Identify which cell holds the provided text, then report its (x, y) central coordinate. 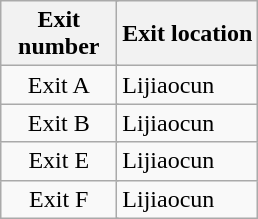
Exit A (59, 85)
Exit E (59, 161)
Exit F (59, 199)
Exit number (59, 34)
Exit B (59, 123)
Exit location (188, 34)
